Identify which cell holds the provided text, then report its [x, y] central coordinate. 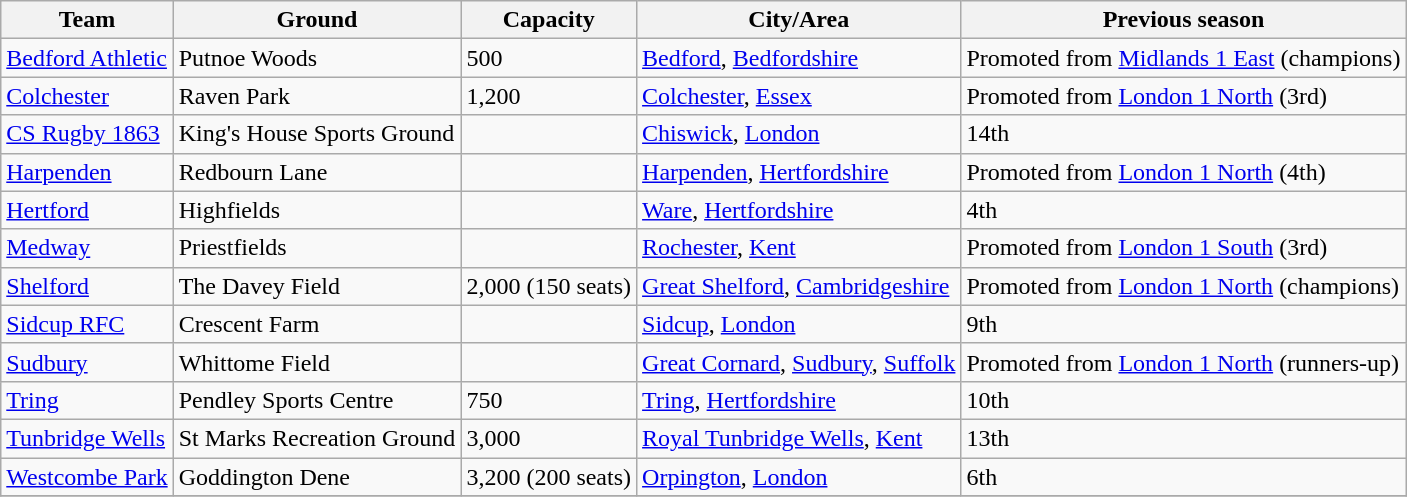
Harpenden [87, 172]
Promoted from Midlands 1 East (champions) [1184, 58]
Rochester, Kent [799, 248]
3,000 [549, 438]
Great Cornard, Sudbury, Suffolk [799, 362]
Whittome Field [317, 362]
Bedford, Bedfordshire [799, 58]
Previous season [1184, 20]
Promoted from London 1 North (3rd) [1184, 96]
Royal Tunbridge Wells, Kent [799, 438]
Capacity [549, 20]
4th [1184, 210]
Team [87, 20]
Harpenden, Hertfordshire [799, 172]
1,200 [549, 96]
Westcombe Park [87, 477]
10th [1184, 400]
Promoted from London 1 South (3rd) [1184, 248]
500 [549, 58]
Highfields [317, 210]
Bedford Athletic [87, 58]
Colchester, Essex [799, 96]
Promoted from London 1 North (4th) [1184, 172]
City/Area [799, 20]
Ground [317, 20]
Promoted from London 1 North (runners-up) [1184, 362]
Goddington Dene [317, 477]
2,000 (150 seats) [549, 286]
Sidcup RFC [87, 324]
Redbourn Lane [317, 172]
Promoted from London 1 North (champions) [1184, 286]
Colchester [87, 96]
The Davey Field [317, 286]
Hertford [87, 210]
Priestfields [317, 248]
13th [1184, 438]
Tring, Hertfordshire [799, 400]
3,200 (200 seats) [549, 477]
9th [1184, 324]
Sidcup, London [799, 324]
Ware, Hertfordshire [799, 210]
Crescent Farm [317, 324]
Chiswick, London [799, 134]
CS Rugby 1863 [87, 134]
Tunbridge Wells [87, 438]
Putnoe Woods [317, 58]
Orpington, London [799, 477]
Raven Park [317, 96]
King's House Sports Ground [317, 134]
Medway [87, 248]
Tring [87, 400]
Sudbury [87, 362]
750 [549, 400]
14th [1184, 134]
Great Shelford, Cambridgeshire [799, 286]
Shelford [87, 286]
6th [1184, 477]
St Marks Recreation Ground [317, 438]
Pendley Sports Centre [317, 400]
